Return the [x, y] coordinate for the center point of the cell that contains the specified text.  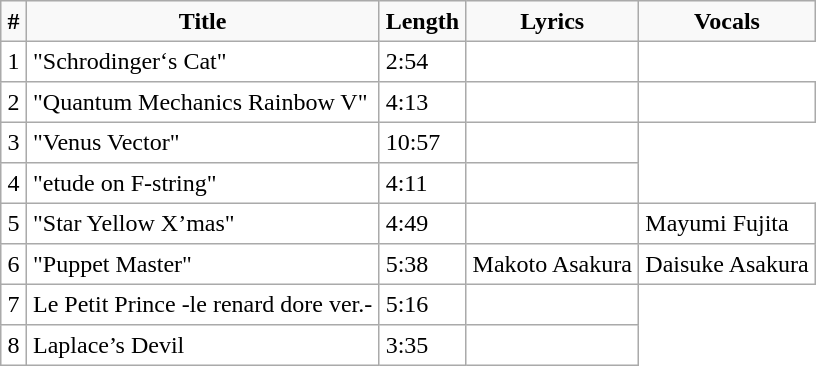
3 [14, 142]
4:49 [422, 223]
# [14, 21]
5:16 [422, 304]
Title [202, 21]
8 [14, 345]
10:57 [422, 142]
4 [14, 183]
"Quantum Mechanics Rainbow V" [202, 102]
"Puppet Master" [202, 264]
5 [14, 223]
Mayumi Fujita [728, 223]
4:13 [422, 102]
"etude on F-string" [202, 183]
1 [14, 61]
Makoto Asakura [552, 264]
2:54 [422, 61]
5:38 [422, 264]
Daisuke Asakura [728, 264]
6 [14, 264]
Lyrics [552, 21]
"Schrodinger‘s Cat" [202, 61]
Le Petit Prince -le renard dore ver.- [202, 304]
Length [422, 21]
3:35 [422, 345]
Laplace’s Devil [202, 345]
7 [14, 304]
Vocals [728, 21]
4:11 [422, 183]
2 [14, 102]
"Star Yellow X’mas" [202, 223]
"Venus Vector" [202, 142]
